Determine the [X, Y] coordinate at the center of the cell enclosing the given text.  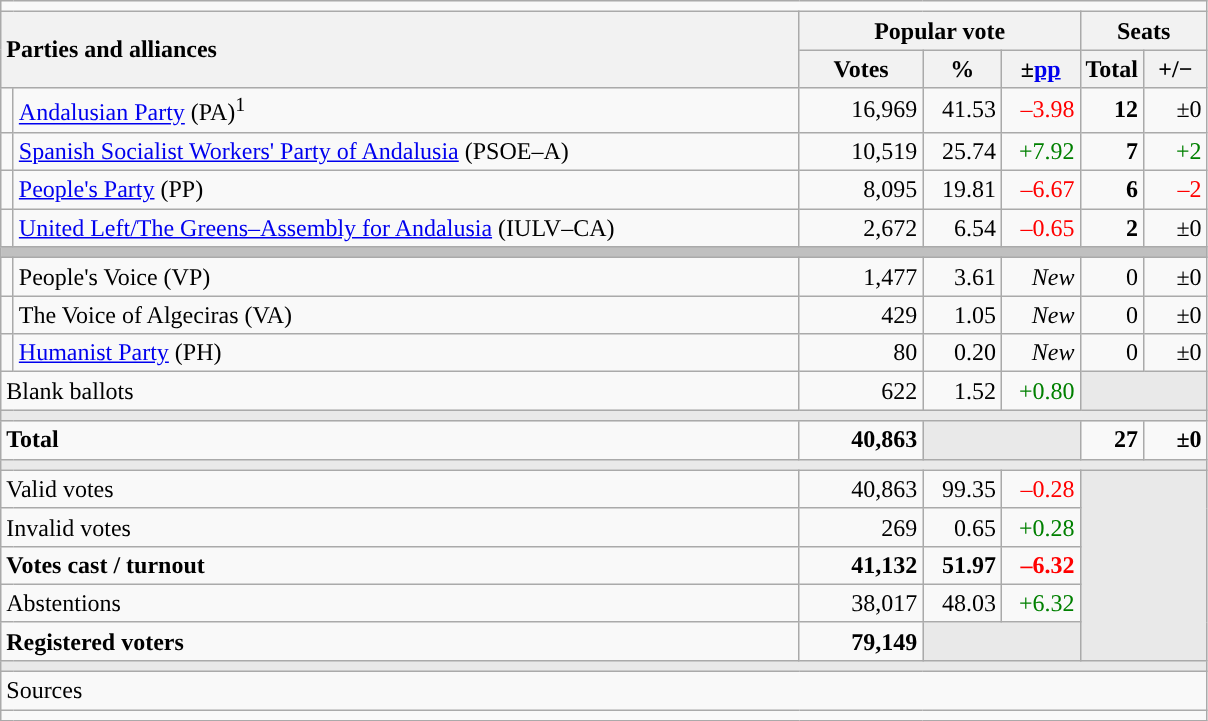
+2 [1176, 151]
Humanist Party (PH) [406, 353]
United Left/The Greens–Assembly for Andalusia (IULV–CA) [406, 228]
–6.32 [1040, 565]
6.54 [962, 228]
Popular vote [940, 31]
Votes [861, 69]
1,477 [861, 277]
622 [861, 391]
Votes cast / turnout [400, 565]
7 [1112, 151]
41,132 [861, 565]
Andalusian Party (PA)1 [406, 110]
+7.92 [1040, 151]
41.53 [962, 110]
1.05 [962, 315]
The Voice of Algeciras (VA) [406, 315]
+6.32 [1040, 603]
Parties and alliances [400, 50]
Seats [1144, 31]
Invalid votes [400, 527]
6 [1112, 190]
–0.28 [1040, 489]
99.35 [962, 489]
3.61 [962, 277]
Abstentions [400, 603]
429 [861, 315]
±pp [1040, 69]
Spanish Socialist Workers' Party of Andalusia (PSOE–A) [406, 151]
19.81 [962, 190]
2 [1112, 228]
1.52 [962, 391]
80 [861, 353]
Registered voters [400, 641]
People's Party (PP) [406, 190]
+0.28 [1040, 527]
79,149 [861, 641]
0.65 [962, 527]
8,095 [861, 190]
+/− [1176, 69]
Blank ballots [400, 391]
% [962, 69]
2,672 [861, 228]
51.97 [962, 565]
48.03 [962, 603]
+0.80 [1040, 391]
38,017 [861, 603]
Valid votes [400, 489]
269 [861, 527]
Sources [604, 691]
0.20 [962, 353]
–6.67 [1040, 190]
People's Voice (VP) [406, 277]
–3.98 [1040, 110]
–2 [1176, 190]
–0.65 [1040, 228]
12 [1112, 110]
27 [1112, 440]
16,969 [861, 110]
10,519 [861, 151]
25.74 [962, 151]
